Locate the cell with the specified text and output its (X, Y) center coordinate. 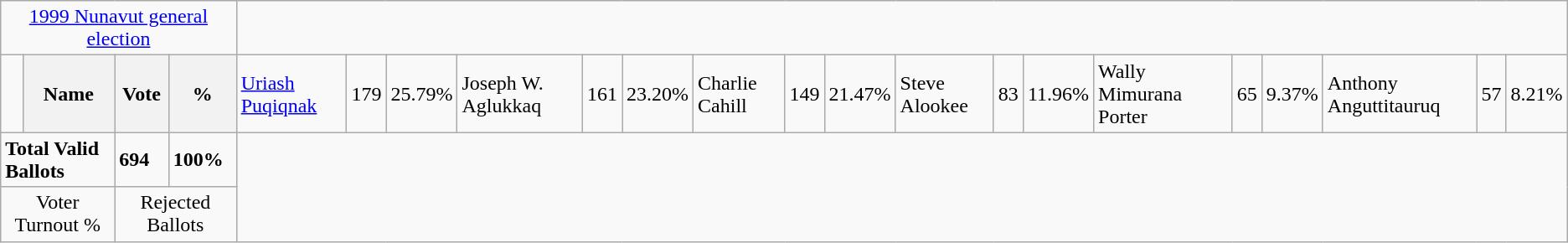
161 (601, 94)
Name (69, 94)
25.79% (422, 94)
Vote (142, 94)
11.96% (1058, 94)
23.20% (657, 94)
Total Valid Ballots (58, 159)
9.37% (1292, 94)
% (203, 94)
100% (203, 159)
57 (1491, 94)
1999 Nunavut general election (119, 28)
Rejected Ballots (176, 215)
Wally Mimurana Porter (1163, 94)
149 (804, 94)
8.21% (1536, 94)
Anthony Anguttitauruq (1400, 94)
21.47% (859, 94)
Uriash Puqiqnak (291, 94)
83 (1008, 94)
Charlie Cahill (739, 94)
Steve Alookee (945, 94)
Joseph W. Aglukkaq (519, 94)
Voter Turnout % (58, 215)
65 (1246, 94)
694 (142, 159)
179 (367, 94)
